Extract the (X, Y) coordinate from the center of the cell holding the provided text.  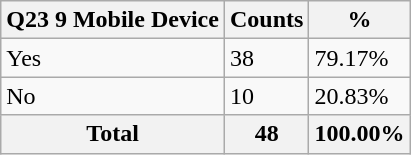
Yes (113, 58)
10 (266, 96)
20.83% (360, 96)
Counts (266, 20)
Total (113, 134)
100.00% (360, 134)
No (113, 96)
48 (266, 134)
% (360, 20)
38 (266, 58)
Q23 9 Mobile Device (113, 20)
79.17% (360, 58)
